For the text-containing cell, return its midpoint in (X, Y) coordinate format. 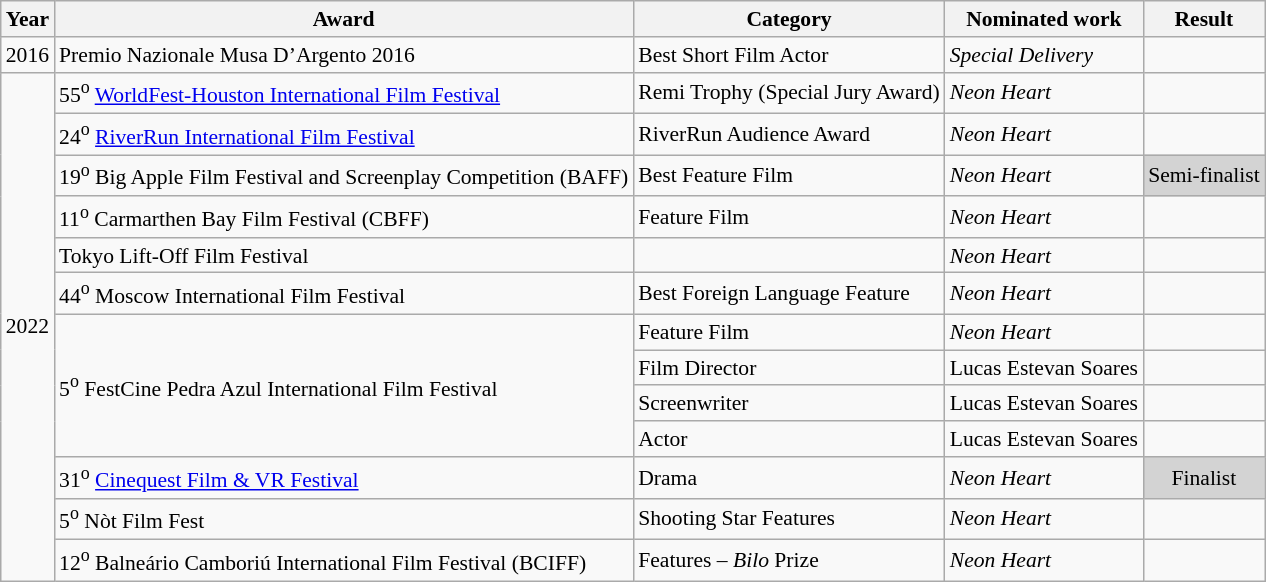
11o Carmarthen Bay Film Festival (CBFF) (344, 216)
Special Delivery (1044, 55)
31o Cinequest Film & VR Festival (344, 478)
19o Big Apple Film Festival and Screenplay Competition (BAFF) (344, 176)
Film Director (789, 368)
Drama (789, 478)
5o FestCine Pedra Azul International Film Festival (344, 386)
Best Feature Film (789, 176)
Result (1204, 19)
44o Moscow International Film Festival (344, 294)
Nominated work (1044, 19)
Actor (789, 439)
Year (28, 19)
55o WorldFest-Houston International Film Festival (344, 92)
5o Nòt Film Fest (344, 518)
Finalist (1204, 478)
Award (344, 19)
Screenwriter (789, 404)
Premio Nazionale Musa D’Argento 2016 (344, 55)
Features – Bilo Prize (789, 560)
Category (789, 19)
Best Foreign Language Feature (789, 294)
2016 (28, 55)
Best Short Film Actor (789, 55)
24o RiverRun International Film Festival (344, 134)
2022 (28, 326)
Tokyo Lift-Off Film Festival (344, 256)
Remi Trophy (Special Jury Award) (789, 92)
Semi-finalist (1204, 176)
RiverRun Audience Award (789, 134)
12o Balneário Camboriú International Film Festival (BCIFF) (344, 560)
Shooting Star Features (789, 518)
